Provide the [x, y] coordinate of the cell's center where the given text is located.  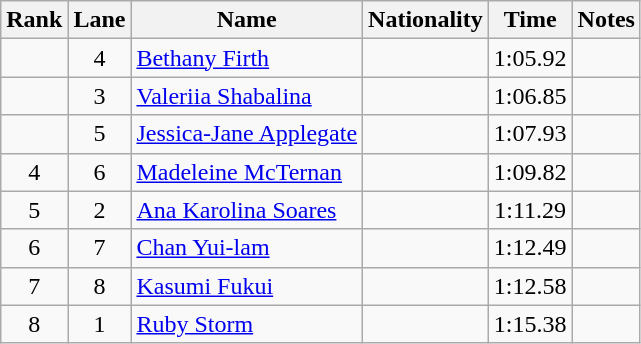
1:12.58 [530, 286]
1:05.92 [530, 58]
Time [530, 20]
Madeleine McTernan [247, 172]
Kasumi Fukui [247, 286]
3 [100, 96]
Notes [606, 20]
2 [100, 210]
Jessica-Jane Applegate [247, 134]
Lane [100, 20]
1:11.29 [530, 210]
Name [247, 20]
1:07.93 [530, 134]
1:15.38 [530, 324]
Bethany Firth [247, 58]
Ana Karolina Soares [247, 210]
1:09.82 [530, 172]
Chan Yui-lam [247, 248]
1:12.49 [530, 248]
Rank [34, 20]
Nationality [426, 20]
Ruby Storm [247, 324]
1:06.85 [530, 96]
1 [100, 324]
Valeriia Shabalina [247, 96]
